Return the [X, Y] coordinate for the center point of the cell that contains the specified text.  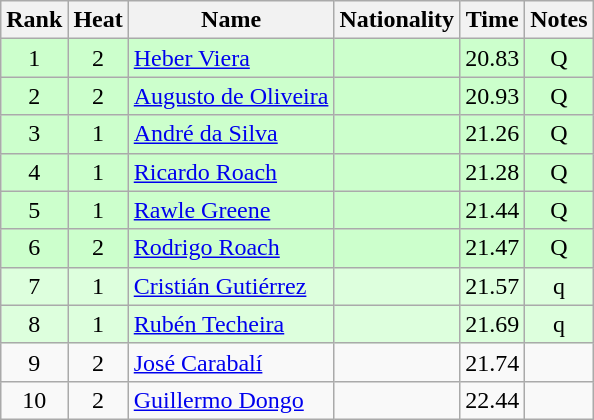
Ricardo Roach [231, 172]
21.69 [492, 324]
3 [34, 134]
Heber Viera [231, 58]
8 [34, 324]
Time [492, 20]
21.28 [492, 172]
21.26 [492, 134]
10 [34, 400]
Rawle Greene [231, 210]
22.44 [492, 400]
20.93 [492, 96]
José Carabalí [231, 362]
Augusto de Oliveira [231, 96]
20.83 [492, 58]
21.47 [492, 248]
Guillermo Dongo [231, 400]
Nationality [397, 20]
4 [34, 172]
5 [34, 210]
Rank [34, 20]
Notes [559, 20]
Rodrigo Roach [231, 248]
Heat [98, 20]
Rubén Techeira [231, 324]
Name [231, 20]
André da Silva [231, 134]
Cristián Gutiérrez [231, 286]
6 [34, 248]
21.57 [492, 286]
9 [34, 362]
21.74 [492, 362]
21.44 [492, 210]
7 [34, 286]
